Detect which cell encompasses the target text, then output its [x, y] center coordinate. 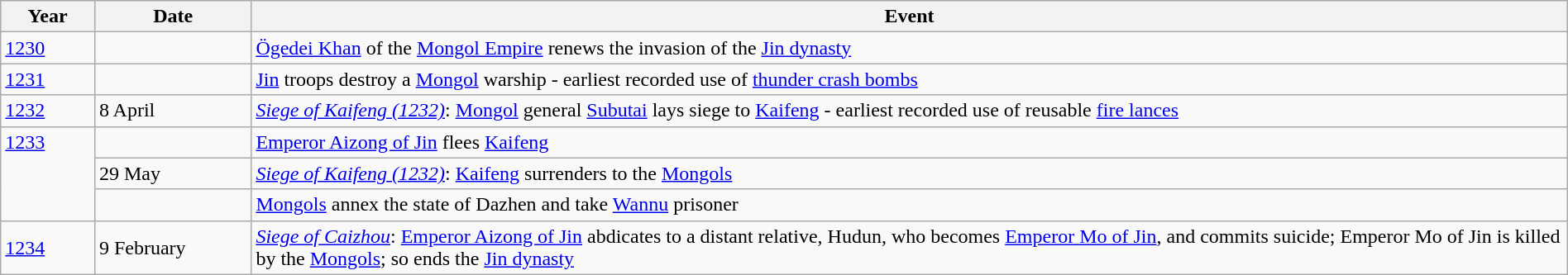
9 February [172, 248]
29 May [172, 173]
1230 [48, 48]
1234 [48, 248]
1232 [48, 111]
1231 [48, 79]
Ögedei Khan of the Mongol Empire renews the invasion of the Jin dynasty [910, 48]
Jin troops destroy a Mongol warship - earliest recorded use of thunder crash bombs [910, 79]
Siege of Kaifeng (1232): Mongol general Subutai lays siege to Kaifeng - earliest recorded use of reusable fire lances [910, 111]
Date [172, 17]
1233 [48, 173]
8 April [172, 111]
Siege of Kaifeng (1232): Kaifeng surrenders to the Mongols [910, 173]
Emperor Aizong of Jin flees Kaifeng [910, 142]
Event [910, 17]
Mongols annex the state of Dazhen and take Wannu prisoner [910, 205]
Year [48, 17]
